Scan for the cell matching the given text and deliver its (X, Y) coordinate at center. 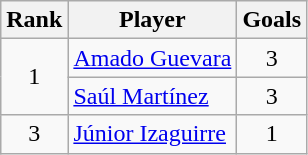
Rank (34, 20)
Amado Guevara (152, 58)
Player (152, 20)
Júnior Izaguirre (152, 134)
Goals (272, 20)
Saúl Martínez (152, 96)
